Scan for the cell matching the given text and deliver its (X, Y) coordinate at center. 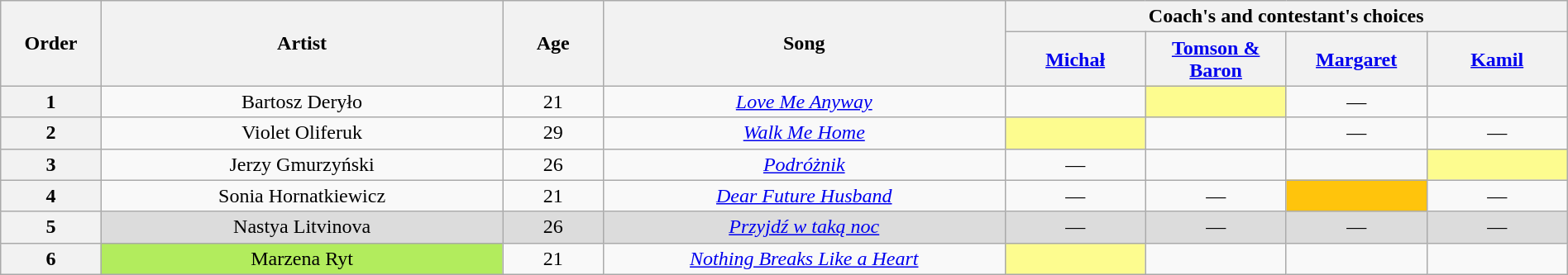
Sonia Hornatkiewicz (302, 196)
3 (51, 164)
5 (51, 227)
Walk Me Home (804, 133)
Dear Future Husband (804, 196)
Marzena Ryt (302, 258)
29 (552, 133)
Nothing Breaks Like a Heart (804, 258)
Coach's and contestant's choices (1286, 17)
Podróżnik (804, 164)
Margaret (1356, 59)
Michał (1075, 59)
Nastya Litvinova (302, 227)
Love Me Anyway (804, 102)
Song (804, 43)
Violet Oliferuk (302, 133)
Kamil (1497, 59)
Order (51, 43)
Przyjdź w taką noc (804, 227)
Tomson & Baron (1216, 59)
1 (51, 102)
Age (552, 43)
Artist (302, 43)
6 (51, 258)
Bartosz Deryło (302, 102)
Jerzy Gmurzyński (302, 164)
2 (51, 133)
4 (51, 196)
